Search for the cell housing the specified text and yield its [X, Y] center coordinate. 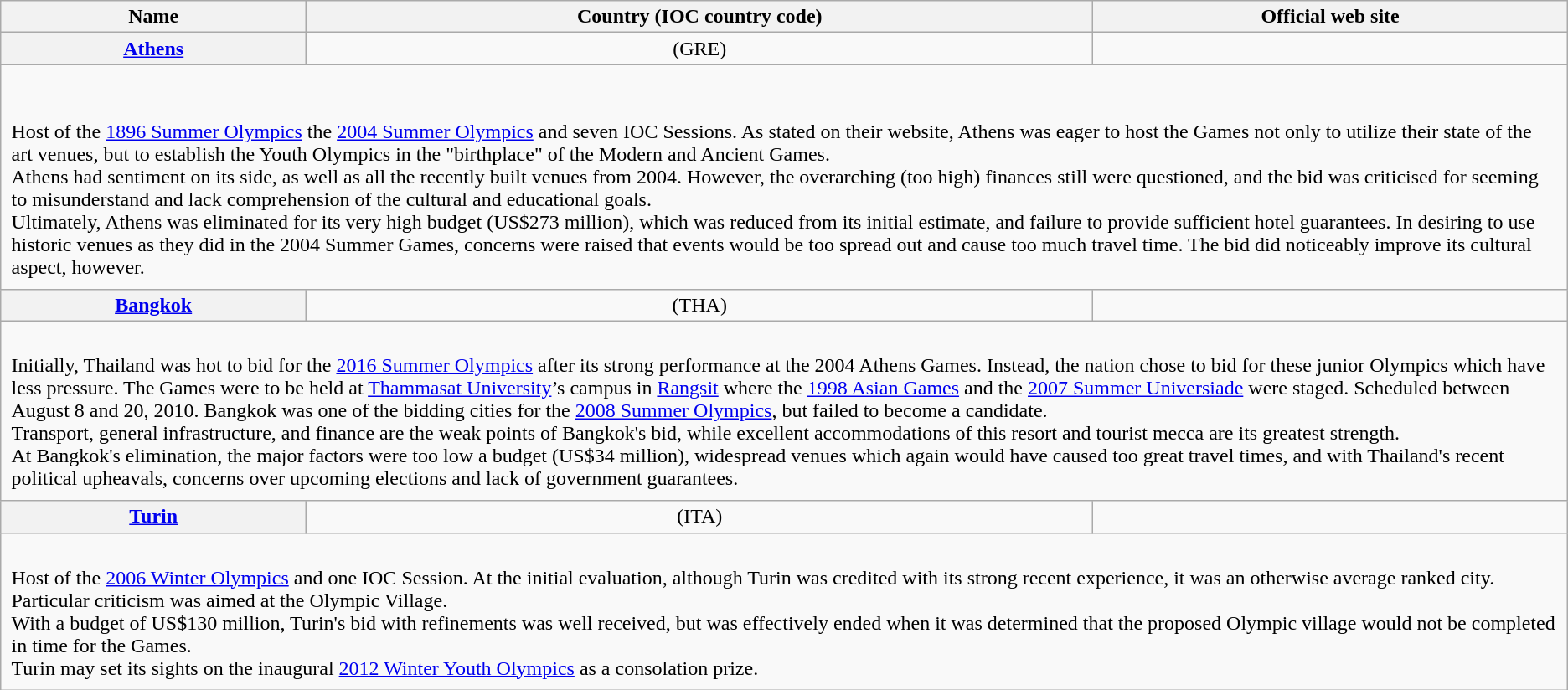
Official web site [1330, 17]
Name [154, 17]
Country (IOC country code) [700, 17]
Turin [154, 517]
(THA) [700, 305]
Bangkok [154, 305]
Athens [154, 49]
(GRE) [700, 49]
(ITA) [700, 517]
